Locate the cell with the specified text and output its (X, Y) center coordinate. 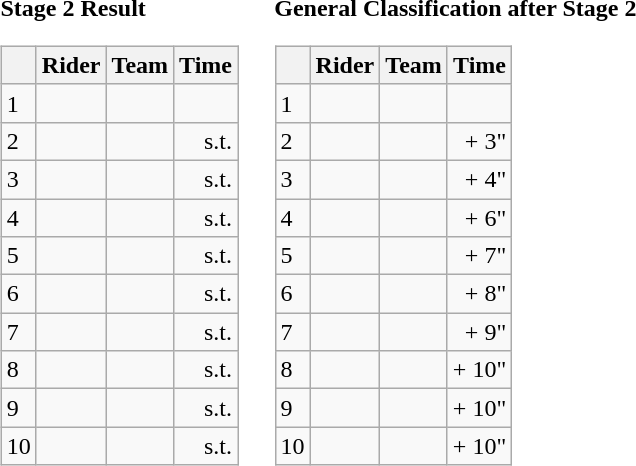
+ 3" (479, 141)
+ 8" (479, 294)
+ 6" (479, 217)
+ 4" (479, 179)
+ 9" (479, 332)
+ 7" (479, 256)
